Identify which cell holds the provided text, then report its [x, y] central coordinate. 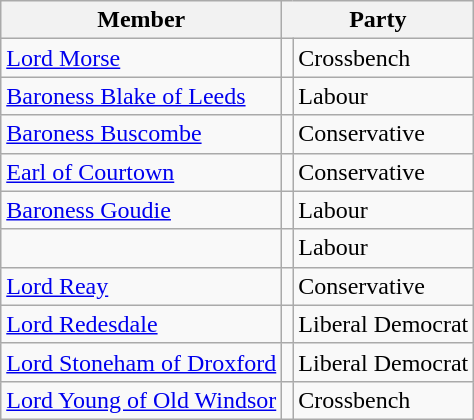
Lord Redesdale [142, 324]
Lord Morse [142, 58]
Lord Young of Old Windsor [142, 400]
Earl of Courtown [142, 172]
Baroness Goudie [142, 210]
Baroness Blake of Leeds [142, 96]
Lord Reay [142, 286]
Lord Stoneham of Droxford [142, 362]
Party [378, 20]
Baroness Buscombe [142, 134]
Member [142, 20]
